Determine the [x, y] coordinate at the center of the cell enclosing the given text.  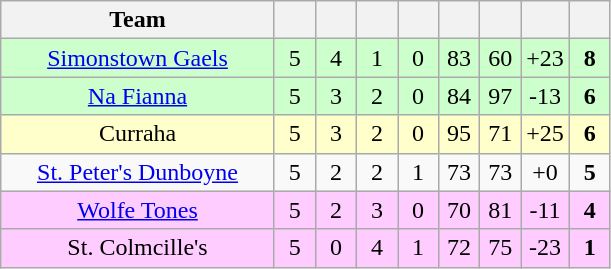
Na Fianna [138, 96]
70 [460, 210]
60 [500, 58]
75 [500, 248]
8 [590, 58]
84 [460, 96]
St. Peter's Dunboyne [138, 172]
97 [500, 96]
Simonstown Gaels [138, 58]
83 [460, 58]
+25 [546, 134]
81 [500, 210]
Wolfe Tones [138, 210]
+23 [546, 58]
-11 [546, 210]
Team [138, 20]
+0 [546, 172]
Curraha [138, 134]
-13 [546, 96]
-23 [546, 248]
72 [460, 248]
71 [500, 134]
St. Colmcille's [138, 248]
95 [460, 134]
